Return [x, y] of the center of cell containing provided text 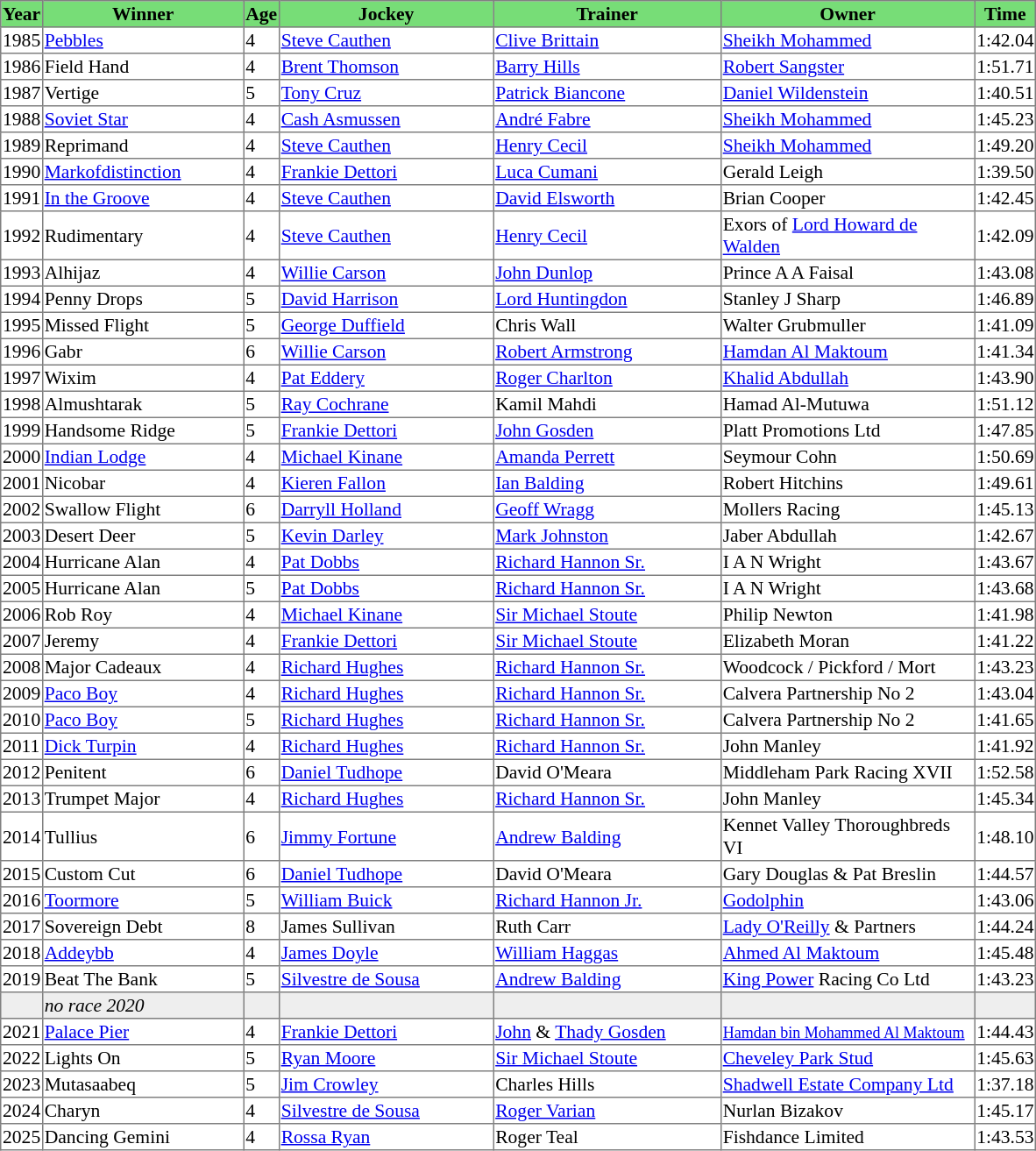
Jeremy [143, 641]
Almushtarak [143, 404]
Gerald Leigh [848, 172]
1:49.61 [1005, 483]
Handsome Ridge [143, 430]
2000 [22, 457]
Darryll Holland [386, 509]
2008 [22, 667]
Alhijaz [143, 273]
Luca Cumani [607, 172]
1:45.17 [1005, 1111]
Lights On [143, 1058]
Hamad Al-Mutuwa [848, 404]
1:43.67 [1005, 562]
Godolphin [848, 900]
1:51.12 [1005, 404]
Daniel Wildenstein [848, 93]
1:45.48 [1005, 953]
Charyn [143, 1111]
Robert Hitchins [848, 483]
King Power Racing Co Ltd [848, 979]
1:51.71 [1005, 67]
Robert Sangster [848, 67]
1:41.92 [1005, 746]
Shadwell Estate Company Ltd [848, 1084]
1999 [22, 430]
no race 2020 [143, 1005]
Kieren Fallon [386, 483]
Roger Charlton [607, 378]
1993 [22, 273]
John Gosden [607, 430]
George Duffield [386, 325]
Soviet Star [143, 119]
Dancing Gemini [143, 1137]
2004 [22, 562]
Ian Balding [607, 483]
Robert Armstrong [607, 352]
1997 [22, 378]
Ray Cochrane [386, 404]
Kennet Valley Thoroughbreds VI [848, 836]
Owner [848, 14]
1:39.50 [1005, 172]
Dick Turpin [143, 746]
Vertige [143, 93]
Pebbles [143, 40]
Tullius [143, 836]
John & Thady Gosden [607, 1032]
Philip Newton [848, 615]
Hamdan bin Mohammed Al Maktoum [848, 1032]
1987 [22, 93]
Walter Grubmuller [848, 325]
1:45.63 [1005, 1058]
2003 [22, 536]
Patrick Biancone [607, 93]
2002 [22, 509]
Tony Cruz [386, 93]
Elizabeth Moran [848, 641]
Year [22, 14]
Gary Douglas & Pat Breslin [848, 874]
Mark Johnston [607, 536]
Gabr [143, 352]
John Dunlop [607, 273]
Age [261, 14]
1:42.45 [1005, 198]
Ruth Carr [607, 927]
2015 [22, 874]
1:44.43 [1005, 1032]
Field Hand [143, 67]
Nicobar [143, 483]
8 [261, 927]
1989 [22, 146]
Geoff Wragg [607, 509]
Rudimentary [143, 236]
1:40.51 [1005, 93]
In the Groove [143, 198]
1:43.90 [1005, 378]
Lady O'Reilly & Partners [848, 927]
1:49.20 [1005, 146]
Pat Eddery [386, 378]
1:44.57 [1005, 874]
1994 [22, 299]
2006 [22, 615]
Custom Cut [143, 874]
Clive Brittain [607, 40]
Richard Hannon Jr. [607, 900]
Ryan Moore [386, 1058]
Trainer [607, 14]
1:42.04 [1005, 40]
2023 [22, 1084]
2007 [22, 641]
1:44.24 [1005, 927]
David Harrison [386, 299]
Palace Pier [143, 1032]
Major Cadeaux [143, 667]
Winner [143, 14]
Toormore [143, 900]
Missed Flight [143, 325]
Brent Thomson [386, 67]
Cash Asmussen [386, 119]
Reprimand [143, 146]
1:41.65 [1005, 720]
Lord Huntingdon [607, 299]
1998 [22, 404]
Kamil Mahdi [607, 404]
2013 [22, 799]
1:48.10 [1005, 836]
Stanley J Sharp [848, 299]
Prince A A Faisal [848, 273]
1:45.34 [1005, 799]
David Elsworth [607, 198]
Seymour Cohn [848, 457]
James Sullivan [386, 927]
Exors of Lord Howard de Walden [848, 236]
1:43.08 [1005, 273]
William Haggas [607, 953]
Brian Cooper [848, 198]
2001 [22, 483]
2009 [22, 693]
1:43.04 [1005, 693]
Swallow Flight [143, 509]
1:42.67 [1005, 536]
Khalid Abdullah [848, 378]
Chris Wall [607, 325]
Penny Drops [143, 299]
2019 [22, 979]
Beat The Bank [143, 979]
1:47.85 [1005, 430]
Jockey [386, 14]
Addeybb [143, 953]
Charles Hills [607, 1084]
Nurlan Bizakov [848, 1111]
1995 [22, 325]
Jim Crowley [386, 1084]
Ahmed Al Maktoum [848, 953]
1990 [22, 172]
2025 [22, 1137]
1:45.13 [1005, 509]
Jimmy Fortune [386, 836]
2022 [22, 1058]
1:41.98 [1005, 615]
Roger Teal [607, 1137]
William Buick [386, 900]
Woodcock / Pickford / Mort [848, 667]
2005 [22, 588]
Rossa Ryan [386, 1137]
1:50.69 [1005, 457]
Platt Promotions Ltd [848, 430]
2012 [22, 772]
André Fabre [607, 119]
1985 [22, 40]
1991 [22, 198]
2018 [22, 953]
Time [1005, 14]
2017 [22, 927]
1:41.09 [1005, 325]
Mollers Racing [848, 509]
Mutasaabeq [143, 1084]
2014 [22, 836]
1:43.68 [1005, 588]
1992 [22, 236]
Trumpet Major [143, 799]
Cheveley Park Stud [848, 1058]
1:41.34 [1005, 352]
Amanda Perrett [607, 457]
Roger Varian [607, 1111]
Desert Deer [143, 536]
2024 [22, 1111]
Indian Lodge [143, 457]
Fishdance Limited [848, 1137]
Hamdan Al Maktoum [848, 352]
1:45.23 [1005, 119]
Kevin Darley [386, 536]
Rob Roy [143, 615]
Barry Hills [607, 67]
1:42.09 [1005, 236]
Markofdistinction [143, 172]
1996 [22, 352]
1986 [22, 67]
2011 [22, 746]
Wixim [143, 378]
1:43.06 [1005, 900]
2010 [22, 720]
Penitent [143, 772]
2016 [22, 900]
Middleham Park Racing XVII [848, 772]
James Doyle [386, 953]
Sovereign Debt [143, 927]
1988 [22, 119]
1:43.53 [1005, 1137]
2021 [22, 1032]
Jaber Abdullah [848, 536]
1:41.22 [1005, 641]
1:46.89 [1005, 299]
1:37.18 [1005, 1084]
1:52.58 [1005, 772]
